For the text-containing cell, return its midpoint in [X, Y] coordinate format. 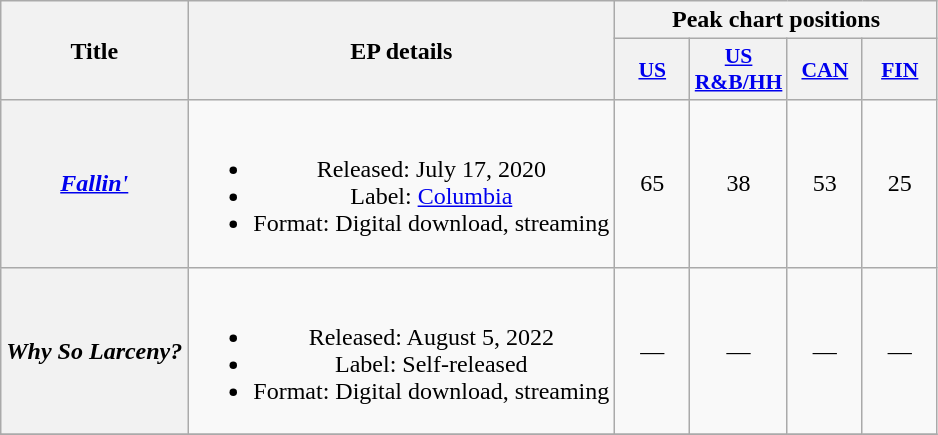
CAN [824, 70]
Released: July 17, 2020Label: ColumbiaFormat: Digital download, streaming [402, 184]
US [652, 70]
53 [824, 184]
USR&B/HH [739, 70]
38 [739, 184]
EP details [402, 50]
25 [900, 184]
65 [652, 184]
Title [94, 50]
Fallin' [94, 184]
Released: August 5, 2022Label: Self-releasedFormat: Digital download, streaming [402, 350]
FIN [900, 70]
Why So Larceny? [94, 350]
Peak chart positions [776, 20]
